Detect which cell encompasses the target text, then output its [x, y] center coordinate. 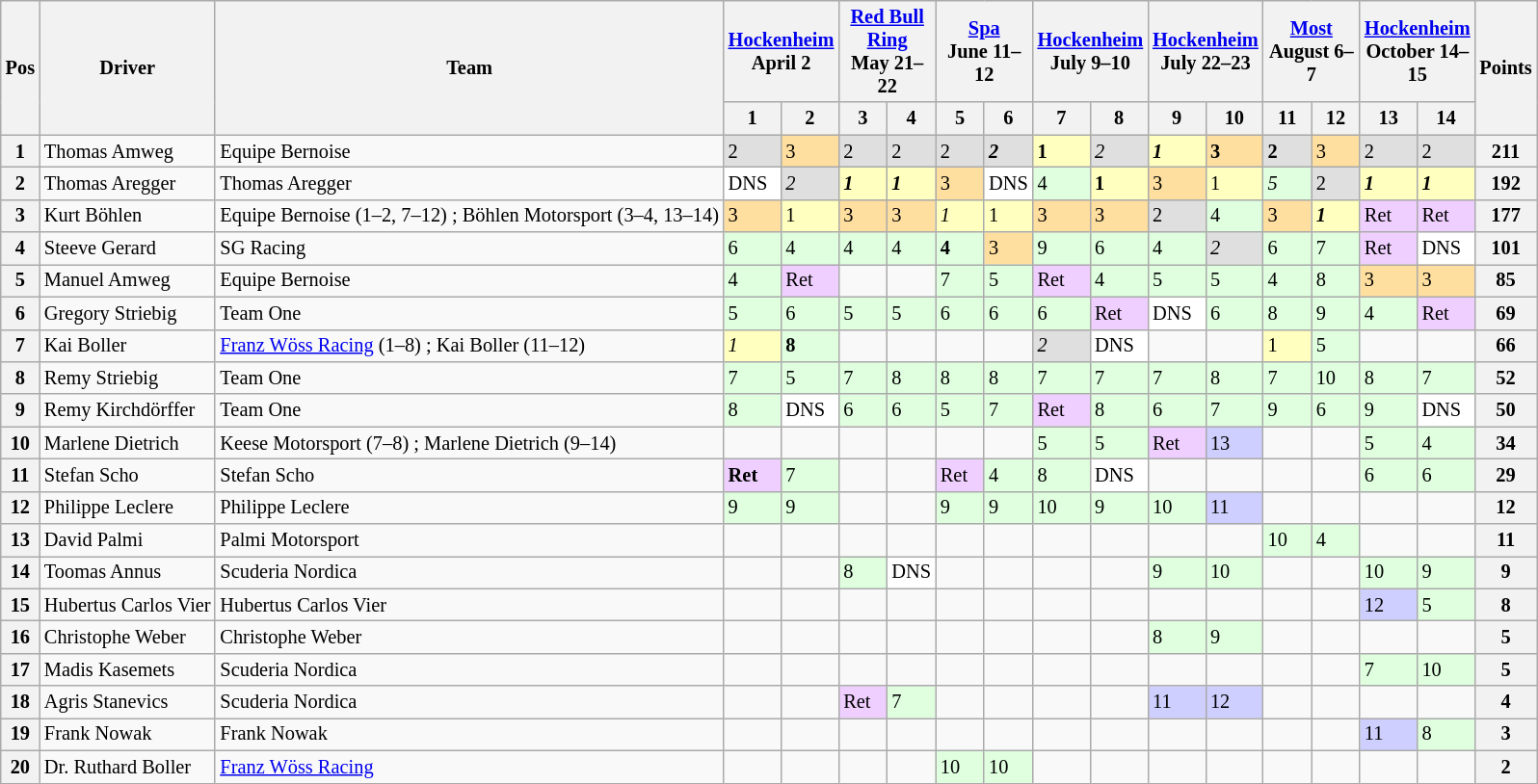
20 [20, 767]
HockenheimJuly 9–10 [1091, 51]
177 [1506, 216]
Kai Boller [127, 346]
Madis Kasemets [127, 669]
Manuel Amweg [127, 280]
HockenheimJuly 22–23 [1206, 51]
101 [1506, 248]
Red Bull RingMay 21–22 [887, 51]
211 [1506, 151]
HockenheimOctober 14–15 [1418, 51]
16 [20, 637]
Steeve Gerard [127, 248]
Team [468, 67]
29 [1506, 475]
SG Racing [468, 248]
19 [20, 734]
69 [1506, 313]
34 [1506, 443]
Toomas Annus [127, 572]
Franz Wöss Racing [468, 767]
Points [1506, 67]
Palmi Motorsport [468, 540]
17 [20, 669]
Thomas Amweg [127, 151]
Dr. Ruthard Boller [127, 767]
Pos [20, 67]
Agris Stanevics [127, 702]
Marlene Dietrich [127, 443]
David Palmi [127, 540]
MostAugust 6–7 [1312, 51]
Keese Motorsport (7–8) ; Marlene Dietrich (9–14) [468, 443]
SpaJune 11–12 [985, 51]
Remy Kirchdörffer [127, 410]
50 [1506, 410]
HockenheimApril 2 [782, 51]
Kurt Böhlen [127, 216]
Franz Wöss Racing (1–8) ; Kai Boller (11–12) [468, 346]
18 [20, 702]
Equipe Bernoise (1–2, 7–12) ; Böhlen Motorsport (3–4, 13–14) [468, 216]
85 [1506, 280]
Remy Striebig [127, 378]
15 [20, 605]
Gregory Striebig [127, 313]
66 [1506, 346]
Driver [127, 67]
52 [1506, 378]
192 [1506, 183]
